Detect which cell encompasses the target text, then output its [x, y] center coordinate. 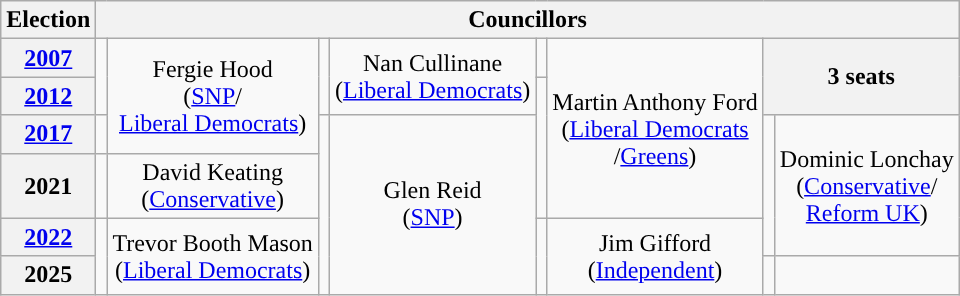
Councillors [528, 20]
2022 [48, 237]
2025 [48, 275]
Election [48, 20]
Trevor Booth Mason(Liberal Democrats) [213, 256]
2021 [48, 186]
2017 [48, 134]
2012 [48, 96]
Dominic Lonchay(Conservative/Reform UK) [866, 186]
Jim Gifford(Independent) [655, 256]
Martin Anthony Ford(Liberal Democrats/Greens) [655, 128]
3 seats [861, 77]
Nan Cullinane(Liberal Democrats) [432, 77]
Glen Reid(SNP) [432, 204]
Fergie Hood(SNP/Liberal Democrats) [213, 96]
2007 [48, 58]
David Keating(Conservative) [213, 186]
